Capture the cell that displays the provided text and extract its [X, Y] central coordinate. 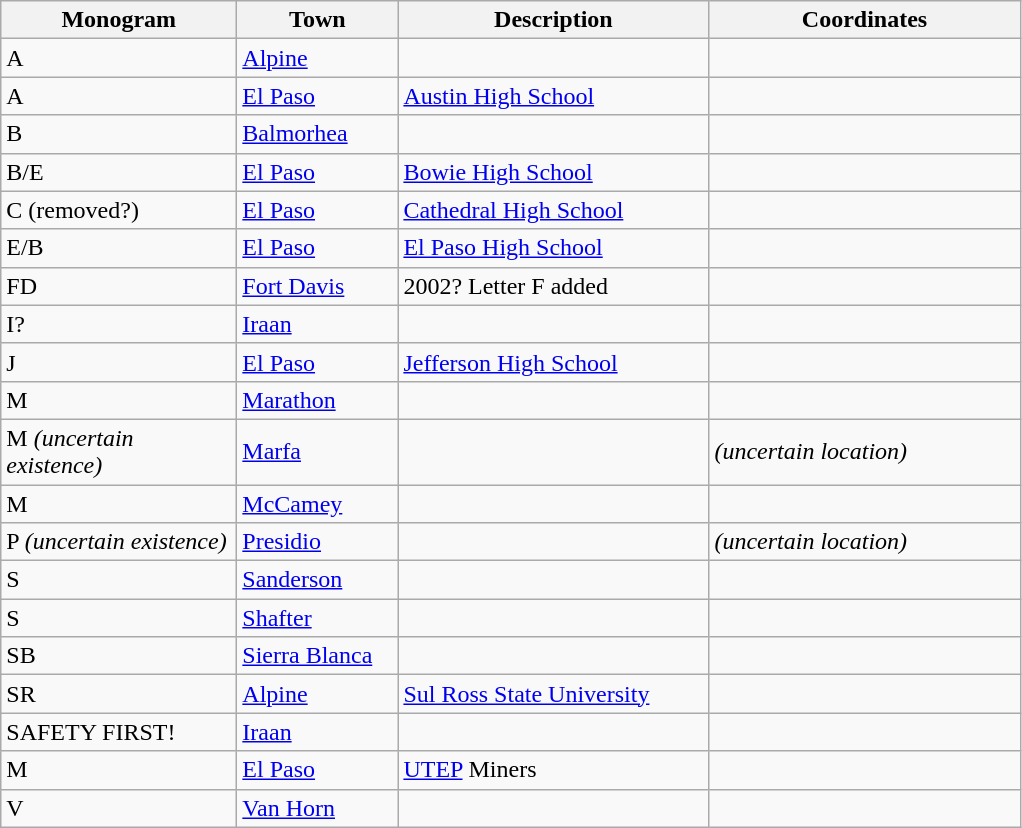
Van Horn [318, 808]
El Paso High School [554, 248]
M (uncertain existence) [119, 452]
Monogram [119, 20]
UTEP Miners [554, 770]
J [119, 362]
Coordinates [864, 20]
Presidio [318, 542]
Fort Davis [318, 286]
Sierra Blanca [318, 656]
V [119, 808]
B [119, 134]
2002? Letter F added [554, 286]
Description [554, 20]
B/E [119, 172]
SR [119, 694]
Sanderson [318, 580]
E/B [119, 248]
Austin High School [554, 96]
FD [119, 286]
McCamey [318, 503]
C (removed?) [119, 210]
Marfa [318, 452]
Town [318, 20]
Balmorhea [318, 134]
Sul Ross State University [554, 694]
SAFETY FIRST! [119, 732]
I? [119, 324]
P (uncertain existence) [119, 542]
SB [119, 656]
Jefferson High School [554, 362]
Bowie High School [554, 172]
Shafter [318, 618]
Marathon [318, 400]
Cathedral High School [554, 210]
